Return the (x, y) coordinate for the center point of the cell that contains the specified text.  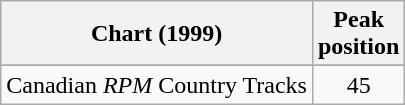
Chart (1999) (157, 34)
Peak position (358, 34)
Canadian RPM Country Tracks (157, 85)
45 (358, 85)
